From the cell containing the given text, extract its center point as [x, y] coordinate. 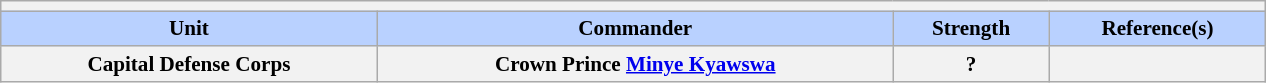
Commander [636, 28]
Strength [971, 28]
Crown Prince Minye Kyawswa [636, 64]
Unit [189, 28]
Capital Defense Corps [189, 64]
? [971, 64]
Reference(s) [1158, 28]
